Scan for the cell matching the given text and deliver its (x, y) coordinate at center. 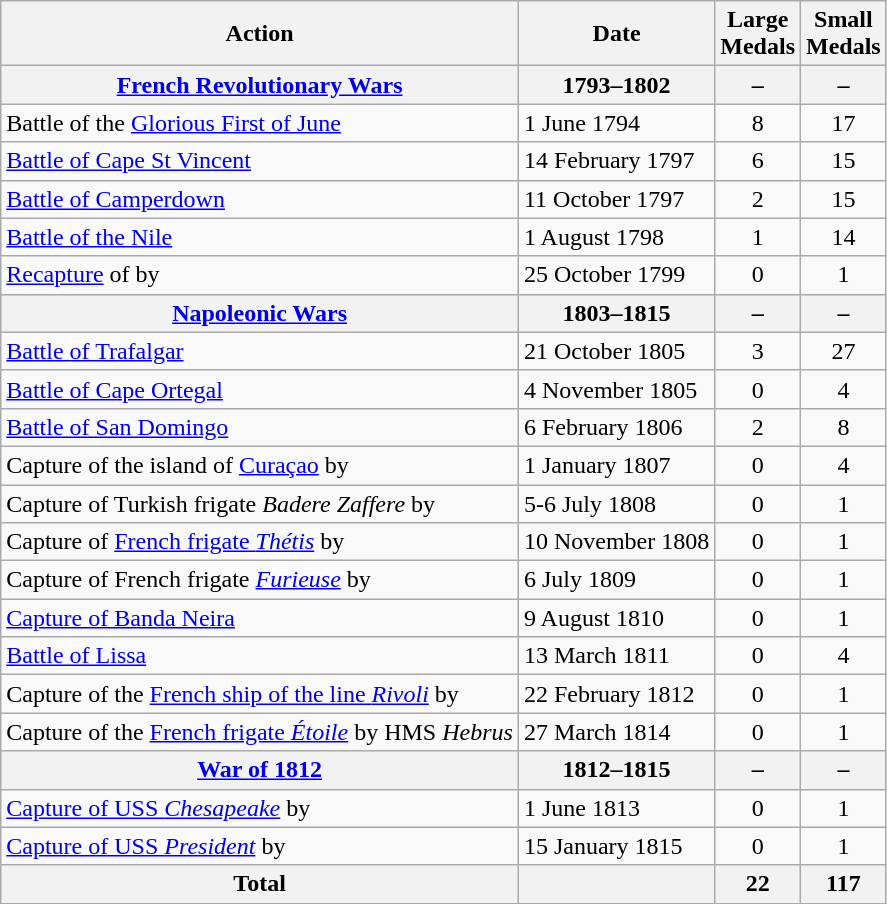
6 February 1806 (616, 427)
Battle of Cape Ortegal (260, 389)
Capture of USS President by (260, 846)
Capture of the island of Curaçao by (260, 465)
Capture of Banda Neira (260, 618)
Capture of Turkish frigate Badere Zaffere by (260, 503)
Action (260, 34)
1793–1802 (616, 85)
French Revolutionary Wars (260, 85)
13 March 1811 (616, 656)
9 August 1810 (616, 618)
1 June 1813 (616, 808)
Capture of the French frigate Étoile by HMS Hebrus (260, 732)
SmallMedals (844, 34)
Total (260, 884)
Battle of Camperdown (260, 199)
Capture of French frigate Thétis by (260, 542)
1 January 1807 (616, 465)
LargeMedals (758, 34)
22 February 1812 (616, 694)
Battle of the Nile (260, 237)
5-6 July 1808 (616, 503)
Battle of Lissa (260, 656)
Recapture of by (260, 275)
25 October 1799 (616, 275)
27 (844, 351)
10 November 1808 (616, 542)
Battle of the Glorious First of June (260, 123)
3 (758, 351)
Battle of Trafalgar (260, 351)
14 February 1797 (616, 161)
27 March 1814 (616, 732)
15 January 1815 (616, 846)
22 (758, 884)
11 October 1797 (616, 199)
1803–1815 (616, 313)
21 October 1805 (616, 351)
Date (616, 34)
Capture of USS Chesapeake by (260, 808)
1 August 1798 (616, 237)
117 (844, 884)
1812–1815 (616, 770)
6 July 1809 (616, 580)
Capture of the French ship of the line Rivoli by (260, 694)
14 (844, 237)
6 (758, 161)
Napoleonic Wars (260, 313)
4 November 1805 (616, 389)
Battle of Cape St Vincent (260, 161)
17 (844, 123)
1 June 1794 (616, 123)
Capture of French frigate Furieuse by (260, 580)
War of 1812 (260, 770)
Battle of San Domingo (260, 427)
